Capture the cell that displays the provided text and extract its (X, Y) central coordinate. 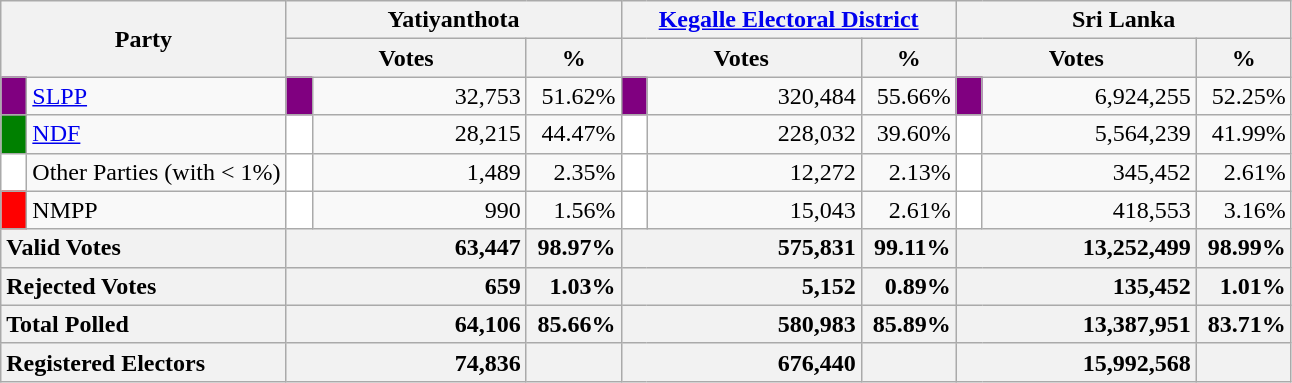
2.35% (574, 172)
1.03% (574, 286)
345,452 (1089, 172)
99.11% (908, 248)
580,983 (741, 324)
52.25% (1244, 96)
659 (406, 286)
63,447 (406, 248)
64,106 (406, 324)
5,564,239 (1089, 134)
55.66% (908, 96)
Rejected Votes (144, 286)
SLPP (156, 96)
15,043 (754, 210)
135,452 (1076, 286)
98.97% (574, 248)
85.66% (574, 324)
320,484 (754, 96)
41.99% (1244, 134)
418,553 (1089, 210)
Total Polled (144, 324)
1,489 (419, 172)
83.71% (1244, 324)
Kegalle Electoral District (788, 20)
1.01% (1244, 286)
85.89% (908, 324)
1.56% (574, 210)
15,992,568 (1076, 362)
Yatiyanthota (454, 20)
228,032 (754, 134)
51.62% (574, 96)
Registered Electors (144, 362)
39.60% (908, 134)
98.99% (1244, 248)
575,831 (741, 248)
13,252,499 (1076, 248)
5,152 (741, 286)
6,924,255 (1089, 96)
13,387,951 (1076, 324)
28,215 (419, 134)
3.16% (1244, 210)
12,272 (754, 172)
Valid Votes (144, 248)
Party (144, 39)
676,440 (741, 362)
32,753 (419, 96)
44.47% (574, 134)
Sri Lanka (1124, 20)
74,836 (406, 362)
2.13% (908, 172)
NMPP (156, 210)
NDF (156, 134)
Other Parties (with < 1%) (156, 172)
0.89% (908, 286)
990 (419, 210)
